Search for the cell housing the specified text and yield its (x, y) center coordinate. 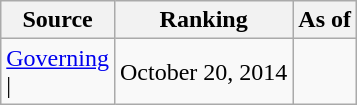
Governing| (58, 72)
October 20, 2014 (203, 72)
Source (58, 20)
Ranking (203, 20)
As of (325, 20)
